Return the (x, y) coordinate for the center point of the cell that contains the specified text.  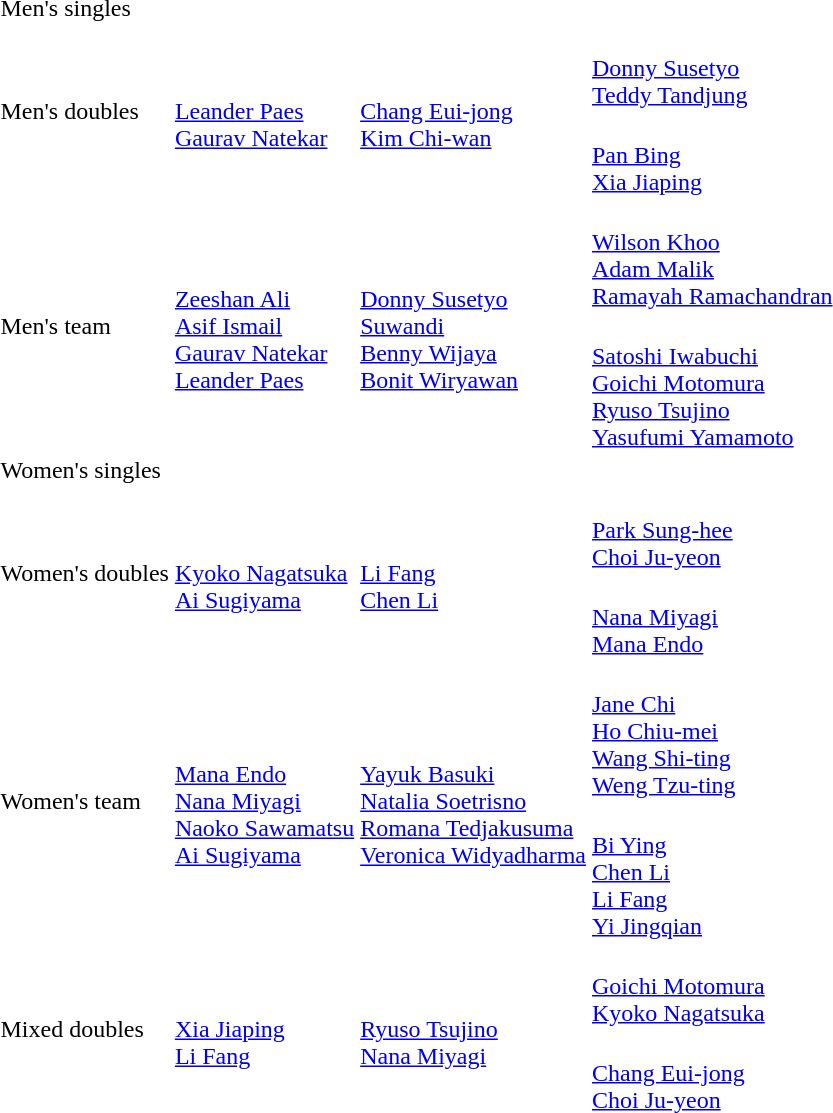
Chang Eui-jongKim Chi-wan (474, 112)
Leander PaesGaurav Natekar (264, 112)
Mana EndoNana MiyagiNaoko SawamatsuAi Sugiyama (264, 802)
Zeeshan AliAsif IsmailGaurav NatekarLeander Paes (264, 326)
Yayuk BasukiNatalia SoetrisnoRomana TedjakusumaVeronica Widyadharma (474, 802)
Donny SusetyoSuwandiBenny WijayaBonit Wiryawan (474, 326)
Li FangChen Li (474, 574)
Kyoko NagatsukaAi Sugiyama (264, 574)
